Identify which cell holds the provided text, then report its [X, Y] central coordinate. 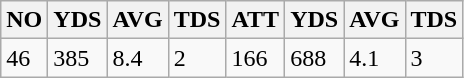
46 [24, 58]
166 [256, 58]
4.1 [374, 58]
ATT [256, 20]
688 [314, 58]
2 [197, 58]
385 [78, 58]
8.4 [138, 58]
3 [434, 58]
NO [24, 20]
